Output the (x, y) coordinate of the center of the cell containing the given text.  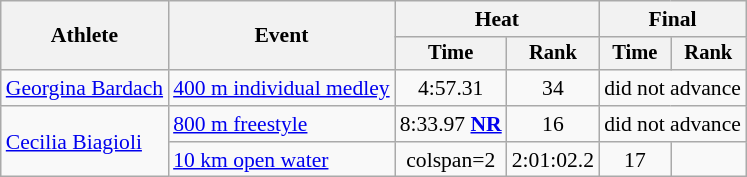
Cecilia Biagioli (84, 142)
16 (553, 124)
8:33.97 NR (451, 124)
4:57.31 (451, 88)
Event (282, 36)
Final (672, 19)
Heat (497, 19)
34 (553, 88)
800 m freestyle (282, 124)
Georgina Bardach (84, 88)
Athlete (84, 36)
400 m individual medley (282, 88)
